Output the (x, y) coordinate of the center of the cell containing the given text.  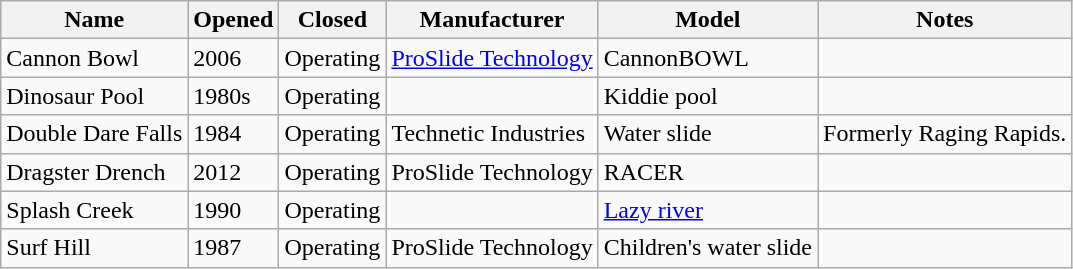
Water slide (708, 134)
Notes (945, 20)
Formerly Raging Rapids. (945, 134)
1980s (234, 96)
Kiddie pool (708, 96)
1990 (234, 210)
Dinosaur Pool (94, 96)
Opened (234, 20)
1987 (234, 248)
Cannon Bowl (94, 58)
Closed (332, 20)
Children's water slide (708, 248)
RACER (708, 172)
Manufacturer (492, 20)
CannonBOWL (708, 58)
Splash Creek (94, 210)
Lazy river (708, 210)
Double Dare Falls (94, 134)
Model (708, 20)
1984 (234, 134)
2012 (234, 172)
Dragster Drench (94, 172)
2006 (234, 58)
Technetic Industries (492, 134)
Surf Hill (94, 248)
Name (94, 20)
